Determine the (X, Y) coordinate at the center of the cell enclosing the given text.  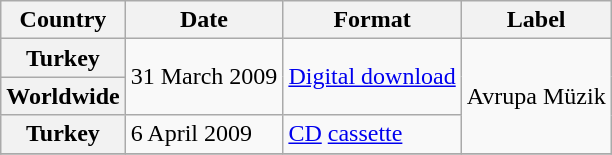
Digital download (372, 77)
Date (204, 20)
Country (63, 20)
Worldwide (63, 96)
Avrupa Müzik (536, 96)
Format (372, 20)
CD cassette (372, 134)
31 March 2009 (204, 77)
6 April 2009 (204, 134)
Label (536, 20)
